Detect which cell encompasses the target text, then output its [x, y] center coordinate. 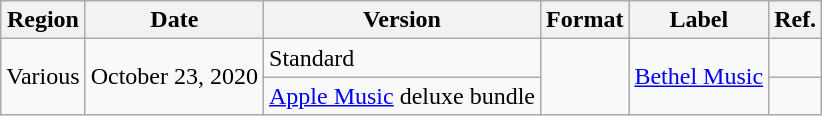
Standard [402, 58]
Apple Music deluxe bundle [402, 96]
Bethel Music [699, 77]
Label [699, 20]
Various [43, 77]
Format [585, 20]
Version [402, 20]
Region [43, 20]
Date [174, 20]
Ref. [796, 20]
October 23, 2020 [174, 77]
